Identify which cell holds the provided text, then report its (x, y) central coordinate. 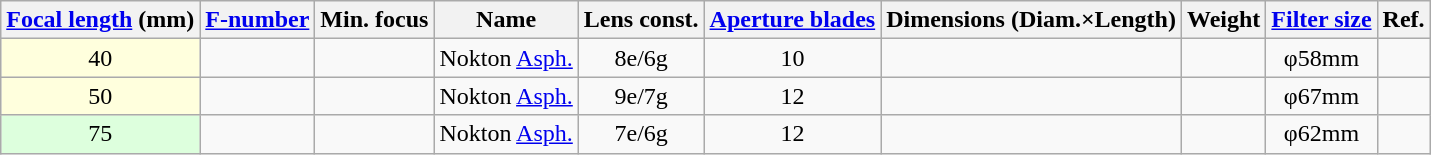
Lens const. (641, 20)
9e/7g (641, 96)
40 (100, 58)
φ67mm (1322, 96)
Filter size (1322, 20)
Ref. (1404, 20)
Dimensions (Diam.×Length) (1032, 20)
10 (792, 58)
8e/6g (641, 58)
Name (506, 20)
Min. focus (374, 20)
F-number (258, 20)
φ58mm (1322, 58)
Aperture blades (792, 20)
75 (100, 134)
7e/6g (641, 134)
φ62mm (1322, 134)
50 (100, 96)
Focal length (mm) (100, 20)
Weight (1223, 20)
